Find where the given text appears and provide that cell's center as (X, Y) coordinate. 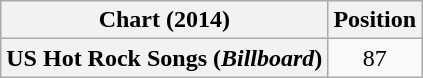
Chart (2014) (164, 20)
Position (375, 20)
87 (375, 58)
US Hot Rock Songs (Billboard) (164, 58)
